Scan for the cell matching the given text and deliver its (X, Y) coordinate at center. 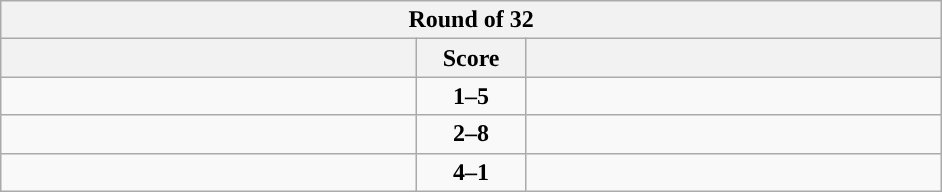
4–1 (472, 172)
Round of 32 (472, 20)
Score (472, 58)
1–5 (472, 96)
2–8 (472, 134)
